Find where the given text appears and provide that cell's center as (x, y) coordinate. 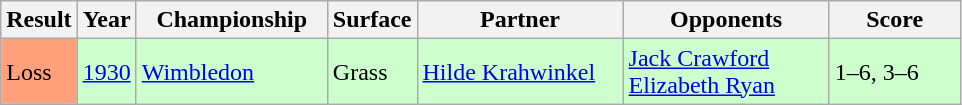
1930 (106, 72)
Jack Crawford Elizabeth Ryan (726, 72)
Partner (520, 20)
Championship (232, 20)
Loss (39, 72)
Opponents (726, 20)
1–6, 3–6 (894, 72)
Result (39, 20)
Score (894, 20)
Grass (372, 72)
Wimbledon (232, 72)
Year (106, 20)
Hilde Krahwinkel (520, 72)
Surface (372, 20)
